Output the [X, Y] coordinate of the center of the cell containing the given text.  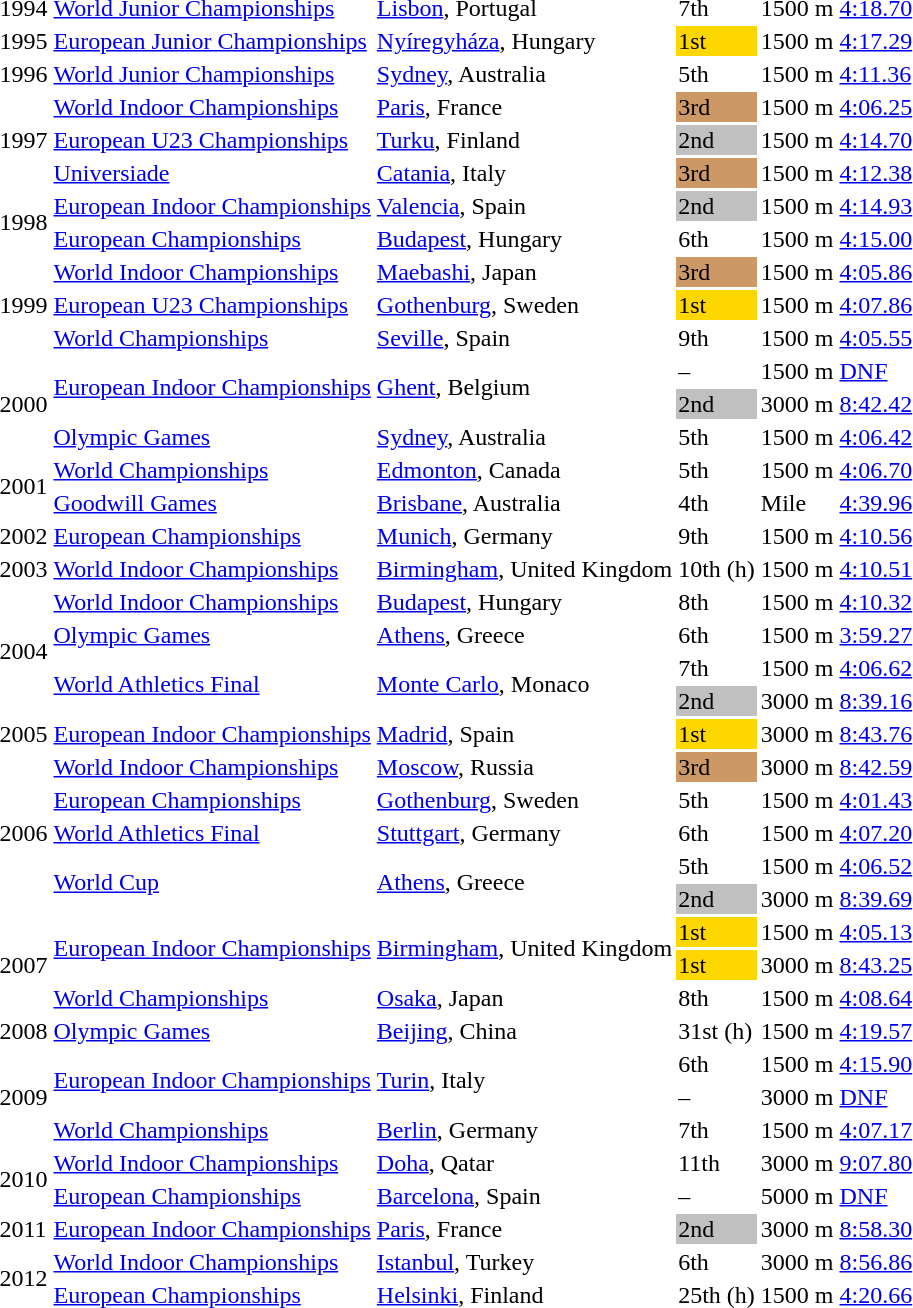
4th [717, 503]
Monte Carlo, Monaco [524, 684]
Barcelona, Spain [524, 1196]
World Cup [212, 882]
Goodwill Games [212, 503]
Edmonton, Canada [524, 470]
Turku, Finland [524, 140]
Berlin, Germany [524, 1130]
5000 m [797, 1196]
Doha, Qatar [524, 1163]
Munich, Germany [524, 536]
Madrid, Spain [524, 734]
Valencia, Spain [524, 206]
World Junior Championships [212, 74]
Turin, Italy [524, 1080]
Maebashi, Japan [524, 272]
Seville, Spain [524, 338]
Moscow, Russia [524, 767]
Nyíregyháza, Hungary [524, 41]
Catania, Italy [524, 173]
Osaka, Japan [524, 998]
10th (h) [717, 569]
Beijing, China [524, 1031]
European Junior Championships [212, 41]
Stuttgart, Germany [524, 833]
Brisbane, Australia [524, 503]
31st (h) [717, 1031]
Istanbul, Turkey [524, 1262]
Ghent, Belgium [524, 388]
11th [717, 1163]
Universiade [212, 173]
Mile [797, 503]
